Determine the [X, Y] coordinate at the center of the cell enclosing the given text.  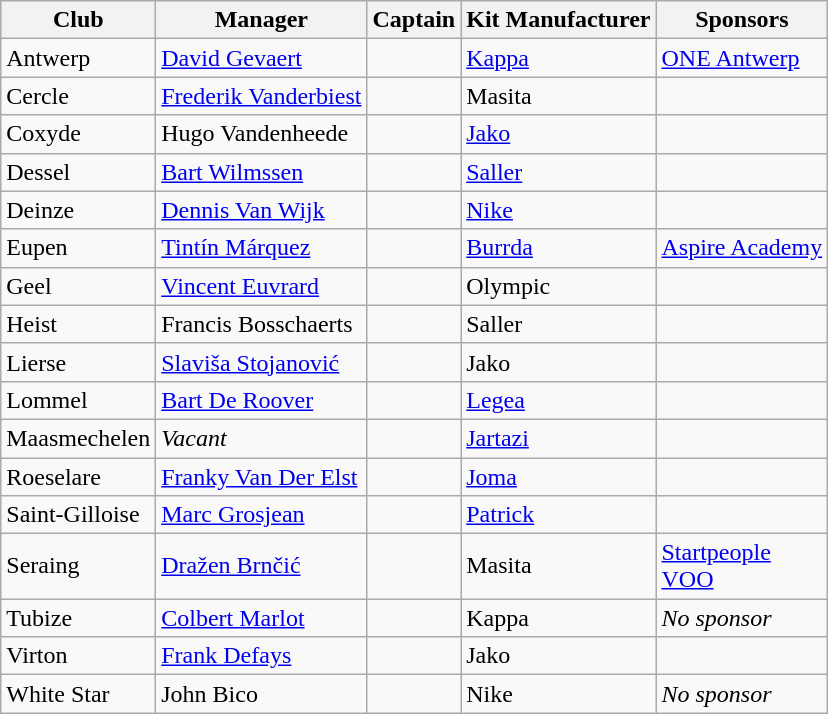
Francis Bosschaerts [262, 324]
Seraing [78, 566]
Colbert Marlot [262, 618]
Startpeople VOO [742, 566]
Captain [414, 20]
Dessel [78, 172]
Frederik Vanderbiest [262, 96]
Bart De Roover [262, 400]
Patrick [558, 515]
Coxyde [78, 134]
Hugo Vandenheede [262, 134]
David Gevaert [262, 58]
Slaviša Stojanović [262, 362]
Marc Grosjean [262, 515]
Geel [78, 286]
Saint-Gilloise [78, 515]
Joma [558, 477]
Olympic [558, 286]
Heist [78, 324]
Dennis Van Wijk [262, 210]
Cercle [78, 96]
White Star [78, 694]
John Bico [262, 694]
Virton [78, 656]
Maasmechelen [78, 438]
Bart Wilmssen [262, 172]
Deinze [78, 210]
Jartazi [558, 438]
Vacant [262, 438]
Tubize [78, 618]
Eupen [78, 248]
Tintín Márquez [262, 248]
Lommel [78, 400]
Roeselare [78, 477]
Vincent Euvrard [262, 286]
Aspire Academy [742, 248]
Manager [262, 20]
Franky Van Der Elst [262, 477]
Frank Defays [262, 656]
Lierse [78, 362]
Legea [558, 400]
Burrda [558, 248]
Club [78, 20]
Kit Manufacturer [558, 20]
Antwerp [78, 58]
Dražen Brnčić [262, 566]
Sponsors [742, 20]
ONE Antwerp [742, 58]
